Determine the (x, y) coordinate at the center of the cell enclosing the given text.  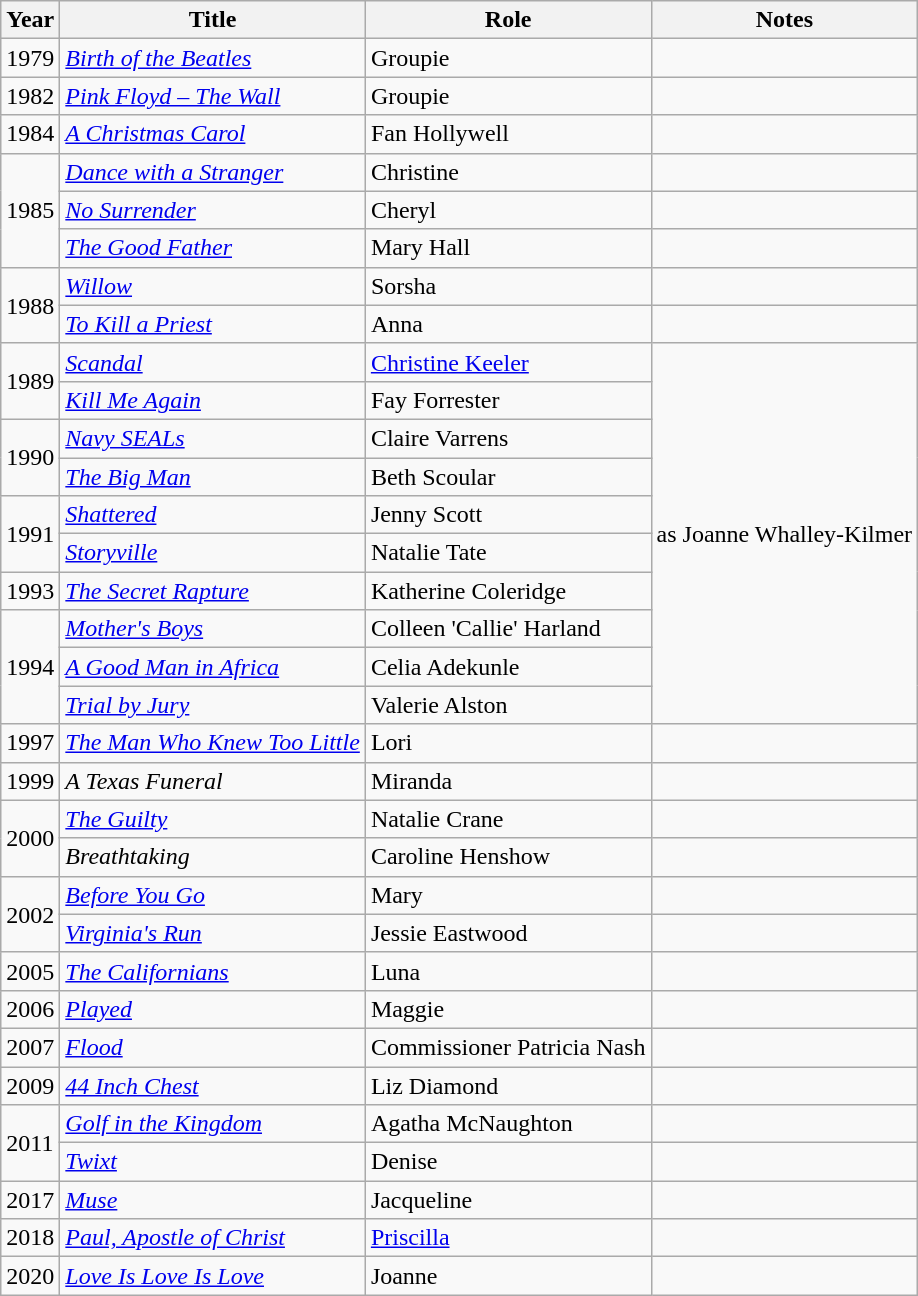
Paul, Apostle of Christ (213, 1238)
Cheryl (508, 210)
Fay Forrester (508, 400)
Scandal (213, 362)
Lori (508, 743)
1985 (30, 210)
Shattered (213, 515)
Mary (508, 895)
2011 (30, 1143)
Love Is Love Is Love (213, 1276)
Fan Hollywell (508, 134)
Dance with a Stranger (213, 172)
Year (30, 20)
Golf in the Kingdom (213, 1124)
A Texas Funeral (213, 781)
Pink Floyd – The Wall (213, 96)
Jacqueline (508, 1200)
Katherine Coleridge (508, 591)
1997 (30, 743)
Agatha McNaughton (508, 1124)
Storyville (213, 553)
2020 (30, 1276)
Kill Me Again (213, 400)
2007 (30, 1047)
Virginia's Run (213, 933)
1984 (30, 134)
1990 (30, 457)
1979 (30, 58)
Notes (784, 20)
1993 (30, 591)
Priscilla (508, 1238)
The Good Father (213, 248)
Celia Adekunle (508, 667)
Breathtaking (213, 857)
44 Inch Chest (213, 1085)
The Guilty (213, 819)
Luna (508, 971)
1999 (30, 781)
Beth Scoular (508, 477)
A Christmas Carol (213, 134)
Natalie Tate (508, 553)
as Joanne Whalley-Kilmer (784, 534)
2017 (30, 1200)
Jessie Eastwood (508, 933)
Colleen 'Callie' Harland (508, 629)
2000 (30, 838)
No Surrender (213, 210)
1994 (30, 667)
2018 (30, 1238)
Maggie (508, 1009)
2002 (30, 914)
1989 (30, 381)
2009 (30, 1085)
Claire Varrens (508, 438)
Miranda (508, 781)
The Secret Rapture (213, 591)
Caroline Henshow (508, 857)
2005 (30, 971)
Valerie Alston (508, 705)
A Good Man in Africa (213, 667)
Birth of the Beatles (213, 58)
To Kill a Priest (213, 324)
Willow (213, 286)
1988 (30, 305)
Jenny Scott (508, 515)
Mary Hall (508, 248)
1982 (30, 96)
Flood (213, 1047)
Sorsha (508, 286)
Navy SEALs (213, 438)
Joanne (508, 1276)
The Californians (213, 971)
2006 (30, 1009)
Role (508, 20)
Natalie Crane (508, 819)
Before You Go (213, 895)
1991 (30, 534)
Denise (508, 1162)
Commissioner Patricia Nash (508, 1047)
Christine Keeler (508, 362)
Muse (213, 1200)
Liz Diamond (508, 1085)
The Man Who Knew Too Little (213, 743)
The Big Man (213, 477)
Twixt (213, 1162)
Mother's Boys (213, 629)
Title (213, 20)
Trial by Jury (213, 705)
Christine (508, 172)
Anna (508, 324)
Played (213, 1009)
